Determine the (X, Y) coordinate at the center of the cell enclosing the given text.  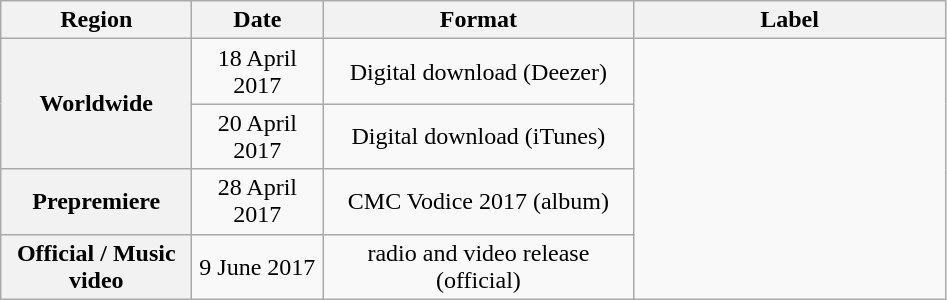
28 April 2017 (258, 202)
Region (96, 20)
9 June 2017 (258, 266)
Label (790, 20)
CMC Vodice 2017 (album) (478, 202)
Worldwide (96, 104)
Digital download (iTunes) (478, 136)
Prepremiere (96, 202)
Digital download (Deezer) (478, 72)
Date (258, 20)
20 April 2017 (258, 136)
radio and video release (official) (478, 266)
Official / Music video (96, 266)
18 April 2017 (258, 72)
Format (478, 20)
